Capture the cell that displays the provided text and extract its [x, y] central coordinate. 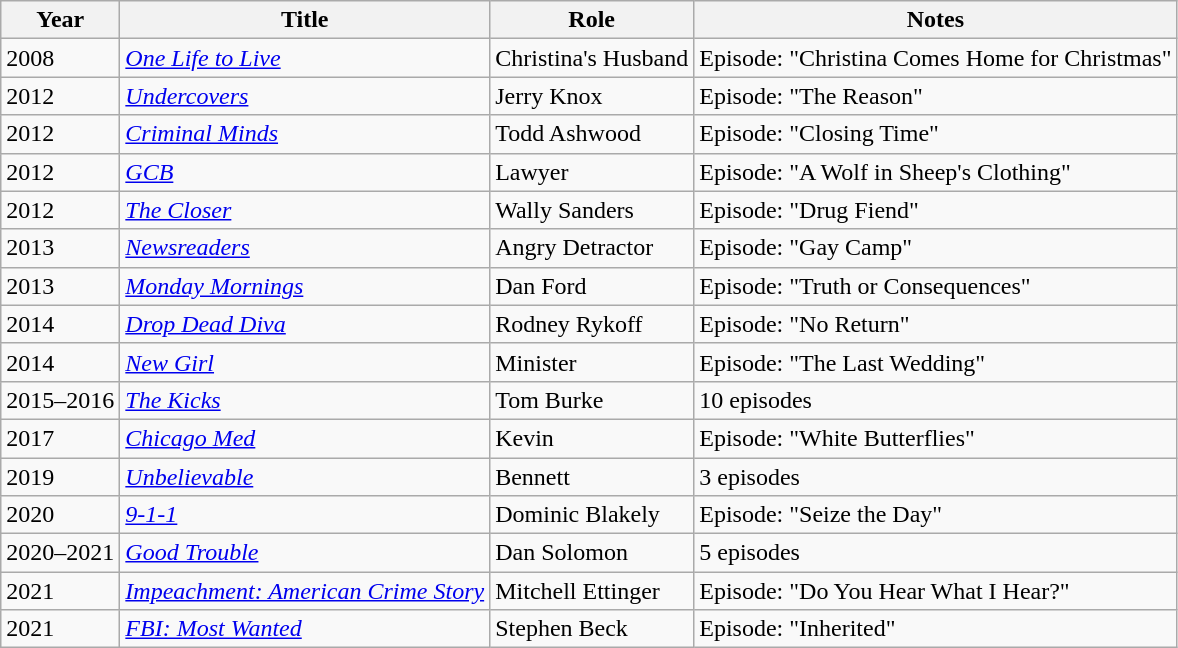
2015–2016 [60, 400]
GCB [305, 172]
Episode: "Drug Fiend" [936, 210]
Episode: "No Return" [936, 324]
New Girl [305, 362]
Christina's Husband [592, 58]
2008 [60, 58]
Episode: "Christina Comes Home for Christmas" [936, 58]
Jerry Knox [592, 96]
Episode: "The Reason" [936, 96]
Todd Ashwood [592, 134]
Unbelievable [305, 477]
Criminal Minds [305, 134]
Monday Mornings [305, 286]
Minister [592, 362]
Episode: "White Butterflies" [936, 438]
Impeachment: American Crime Story [305, 591]
Wally Sanders [592, 210]
The Closer [305, 210]
Drop Dead Diva [305, 324]
Dan Solomon [592, 553]
Role [592, 20]
Chicago Med [305, 438]
Episode: "Closing Time" [936, 134]
Kevin [592, 438]
Notes [936, 20]
Stephen Beck [592, 629]
9-1-1 [305, 515]
Undercovers [305, 96]
10 episodes [936, 400]
Angry Detractor [592, 248]
Newsreaders [305, 248]
Bennett [592, 477]
Dominic Blakely [592, 515]
2020 [60, 515]
2019 [60, 477]
Episode: "Seize the Day" [936, 515]
One Life to Live [305, 58]
Title [305, 20]
3 episodes [936, 477]
Dan Ford [592, 286]
5 episodes [936, 553]
Episode: "Inherited" [936, 629]
Good Trouble [305, 553]
The Kicks [305, 400]
2017 [60, 438]
Episode: "Truth or Consequences" [936, 286]
Mitchell Ettinger [592, 591]
Year [60, 20]
Lawyer [592, 172]
Episode: "The Last Wedding" [936, 362]
FBI: Most Wanted [305, 629]
Rodney Rykoff [592, 324]
2020–2021 [60, 553]
Episode: "Do You Hear What I Hear?" [936, 591]
Episode: "Gay Camp" [936, 248]
Tom Burke [592, 400]
Episode: "A Wolf in Sheep's Clothing" [936, 172]
